Output the [x, y] coordinate of the center of the cell containing the given text.  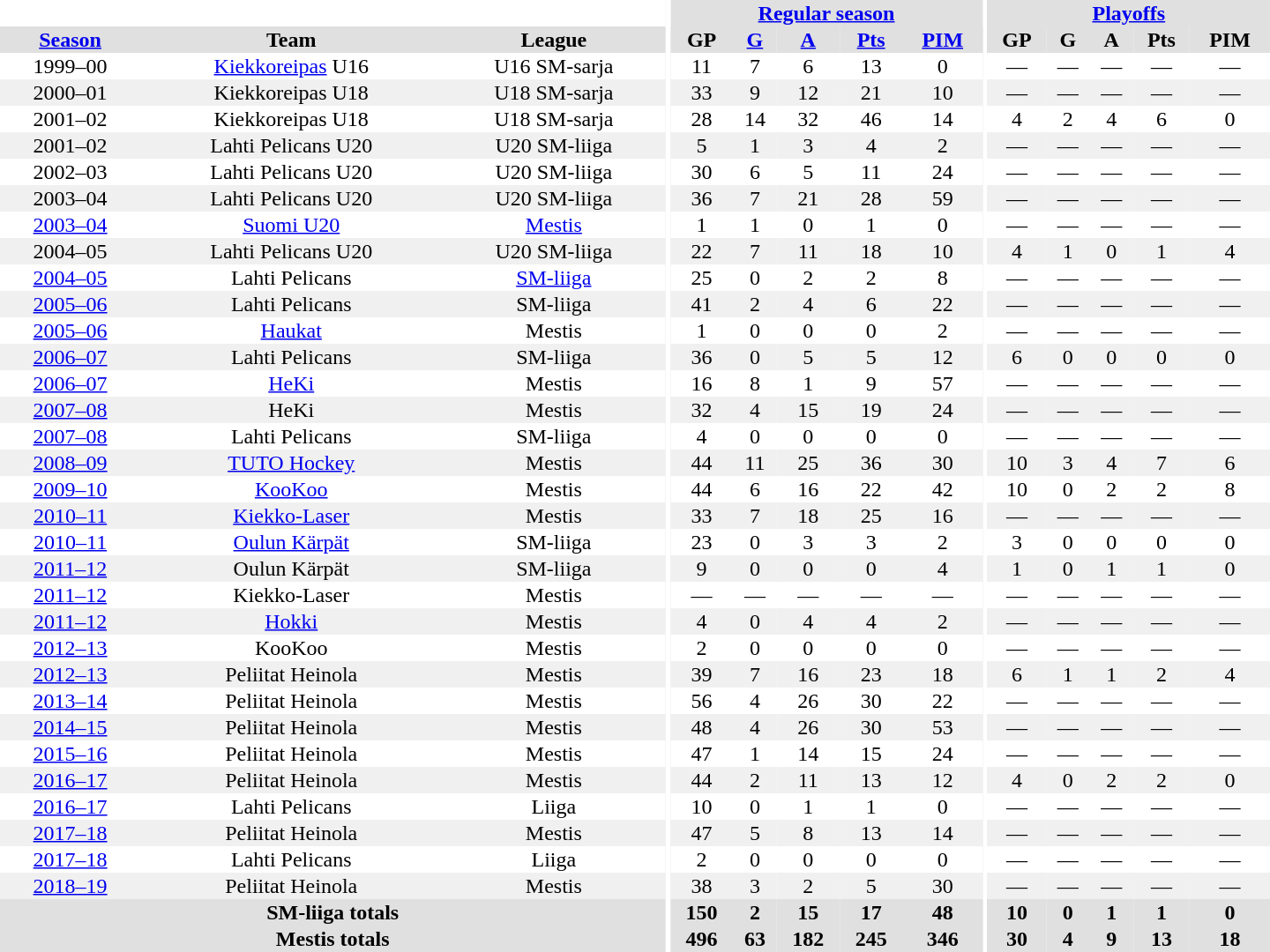
2000–01 [71, 93]
17 [871, 912]
38 [702, 886]
Hokki [291, 621]
53 [942, 727]
57 [942, 383]
56 [702, 701]
Mestis totals [332, 939]
Haukat [291, 331]
1999–00 [71, 66]
League [554, 40]
41 [702, 304]
42 [942, 489]
150 [702, 912]
Regular season [826, 13]
346 [942, 939]
SM-liiga totals [332, 912]
Playoffs [1129, 13]
U16 SM-sarja [554, 66]
182 [808, 939]
Suomi U20 [291, 225]
2015–16 [71, 754]
TUTO Hockey [291, 463]
39 [702, 674]
2009–10 [71, 489]
19 [871, 410]
2002–03 [71, 172]
46 [871, 119]
59 [942, 198]
Season [71, 40]
2013–14 [71, 701]
2008–09 [71, 463]
2018–19 [71, 886]
Kiekkoreipas U16 [291, 66]
63 [755, 939]
2014–15 [71, 727]
245 [871, 939]
496 [702, 939]
Team [291, 40]
